Extract the [X, Y] coordinate from the center of the cell holding the provided text.  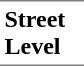
Street Level [42, 33]
